Determine the (X, Y) coordinate at the center of the cell enclosing the given text.  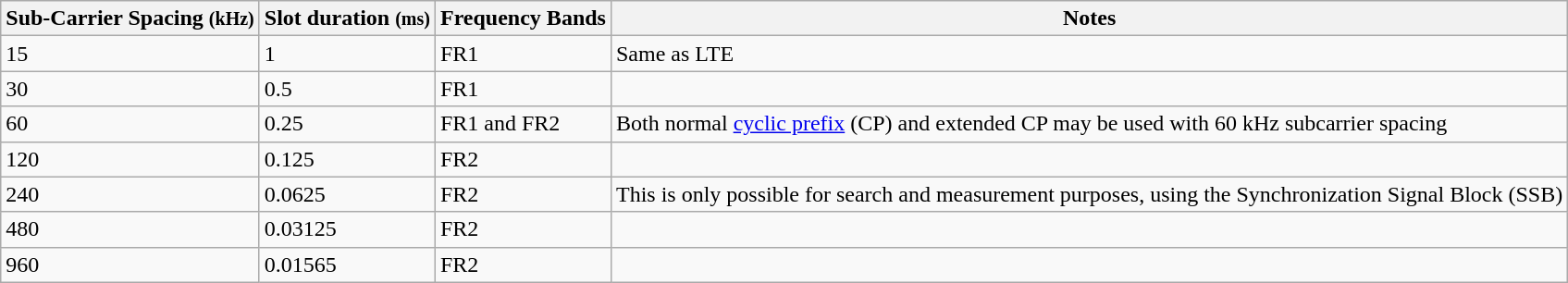
FR1 and FR2 (523, 124)
0.125 (347, 159)
480 (130, 229)
Notes (1089, 18)
This is only possible for search and measurement purposes, using the Synchronization Signal Block (SSB) (1089, 194)
30 (130, 89)
Same as LTE (1089, 54)
Both normal cyclic prefix (CP) and extended CP may be used with 60 kHz subcarrier spacing (1089, 124)
120 (130, 159)
240 (130, 194)
1 (347, 54)
Sub-Carrier Spacing (kHz) (130, 18)
15 (130, 54)
0.25 (347, 124)
0.5 (347, 89)
0.0625 (347, 194)
60 (130, 124)
Slot duration (ms) (347, 18)
960 (130, 265)
0.03125 (347, 229)
Frequency Bands (523, 18)
0.01565 (347, 265)
